Capture the cell that displays the provided text and extract its (X, Y) central coordinate. 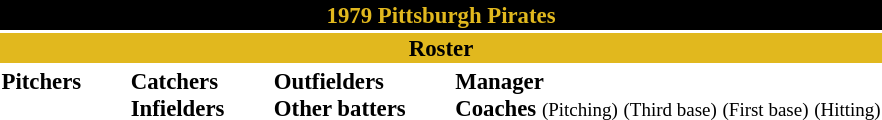
1979 Pittsburgh Pirates (441, 15)
Roster (441, 48)
